Capture the cell that displays the provided text and extract its [X, Y] central coordinate. 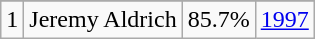
1997 [284, 20]
Jeremy Aldrich [103, 20]
1 [12, 20]
85.7% [218, 20]
